Detect which cell encompasses the target text, then output its (X, Y) center coordinate. 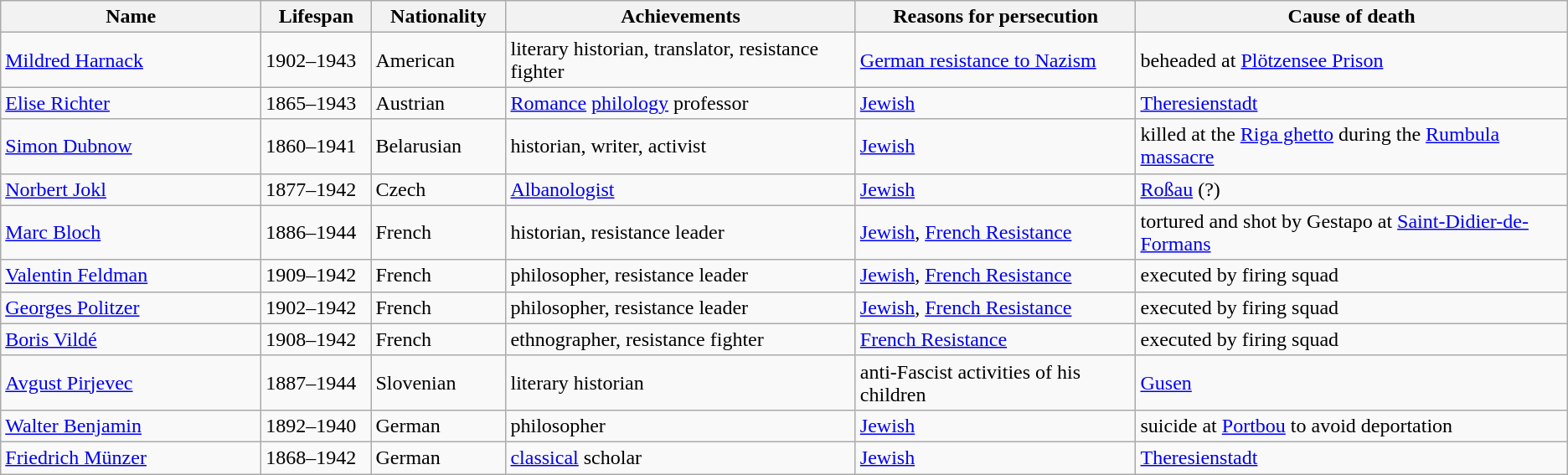
Friedrich Münzer (131, 457)
1902–1942 (317, 307)
1877–1942 (317, 189)
1868–1942 (317, 457)
Achievements (680, 17)
Albanologist (680, 189)
Elise Richter (131, 103)
Norbert Jokl (131, 189)
literary historian (680, 382)
historian, writer, activist (680, 146)
Simon Dubnow (131, 146)
Boris Vildé (131, 339)
1865–1943 (317, 103)
Cause of death (1352, 17)
Roßau (?) (1352, 189)
Avgust Pirjevec (131, 382)
Mildred Harnack (131, 60)
anti-Fascist activities of his children (995, 382)
ethnographer, resistance fighter (680, 339)
American (439, 60)
suicide at Portbou to avoid deportation (1352, 426)
1860–1941 (317, 146)
Nationality (439, 17)
1902–1943 (317, 60)
Czech (439, 189)
Name (131, 17)
Reasons for persecution (995, 17)
Slovenian (439, 382)
philosopher (680, 426)
1887–1944 (317, 382)
Gusen (1352, 382)
Lifespan (317, 17)
1909–1942 (317, 276)
French Resistance (995, 339)
Georges Politzer (131, 307)
killed at the Riga ghetto during the Rumbula massacre (1352, 146)
1908–1942 (317, 339)
beheaded at Plötzensee Prison (1352, 60)
historian, resistance leader (680, 233)
German resistance to Nazism (995, 60)
Belarusian (439, 146)
literary historian, translator, resistance fighter (680, 60)
Austrian (439, 103)
tortured and shot by Gestapo at Saint-Didier-de-Formans (1352, 233)
classical scholar (680, 457)
Walter Benjamin (131, 426)
Marc Bloch (131, 233)
Valentin Feldman (131, 276)
1892–1940 (317, 426)
1886–1944 (317, 233)
Romance philology professor (680, 103)
